Capture the cell that displays the provided text and extract its [x, y] central coordinate. 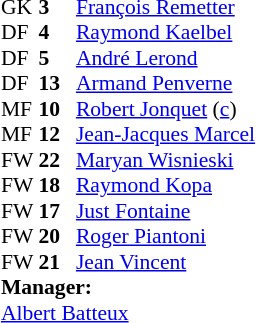
5 [57, 58]
Jean Vincent [166, 262]
4 [57, 33]
21 [57, 262]
10 [57, 109]
Raymond Kaelbel [166, 33]
20 [57, 237]
Armand Penverne [166, 83]
Just Fontaine [166, 211]
André Lerond [166, 58]
Jean-Jacques Marcel [166, 135]
Raymond Kopa [166, 185]
Manager: [128, 287]
12 [57, 135]
22 [57, 160]
13 [57, 83]
17 [57, 211]
18 [57, 185]
Maryan Wisnieski [166, 160]
Robert Jonquet (c) [166, 109]
Roger Piantoni [166, 237]
